Identify which cell holds the provided text, then report its (X, Y) central coordinate. 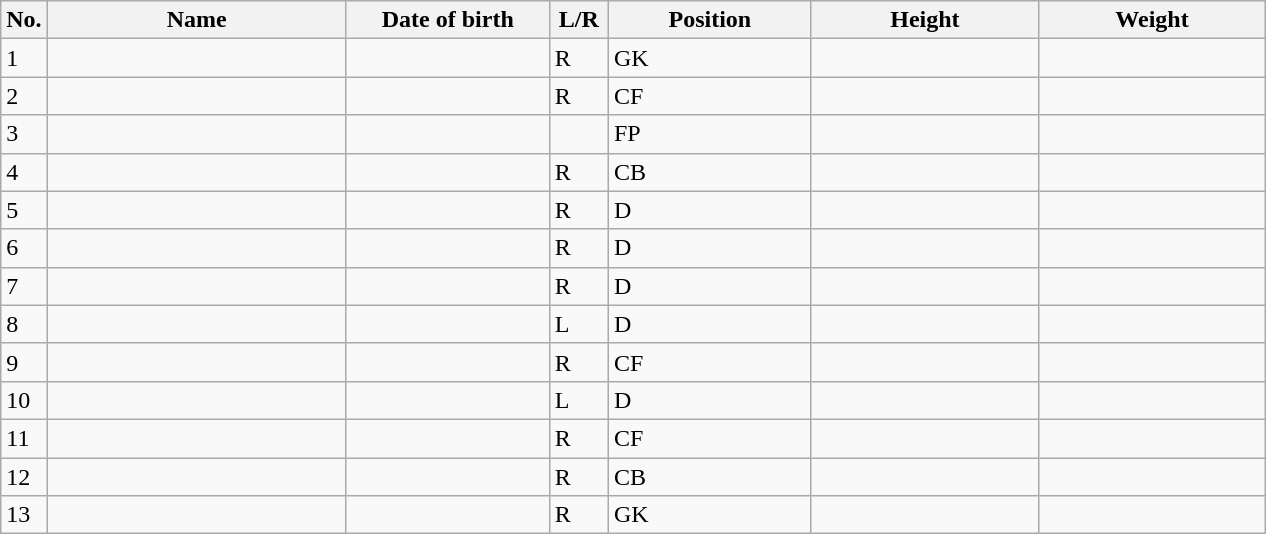
10 (24, 400)
8 (24, 324)
Height (924, 20)
FP (710, 134)
Position (710, 20)
L/R (578, 20)
1 (24, 58)
Name (196, 20)
Weight (1152, 20)
9 (24, 362)
2 (24, 96)
Date of birth (448, 20)
5 (24, 210)
7 (24, 286)
No. (24, 20)
11 (24, 438)
6 (24, 248)
12 (24, 477)
3 (24, 134)
4 (24, 172)
13 (24, 515)
